Detect which cell encompasses the target text, then output its (x, y) center coordinate. 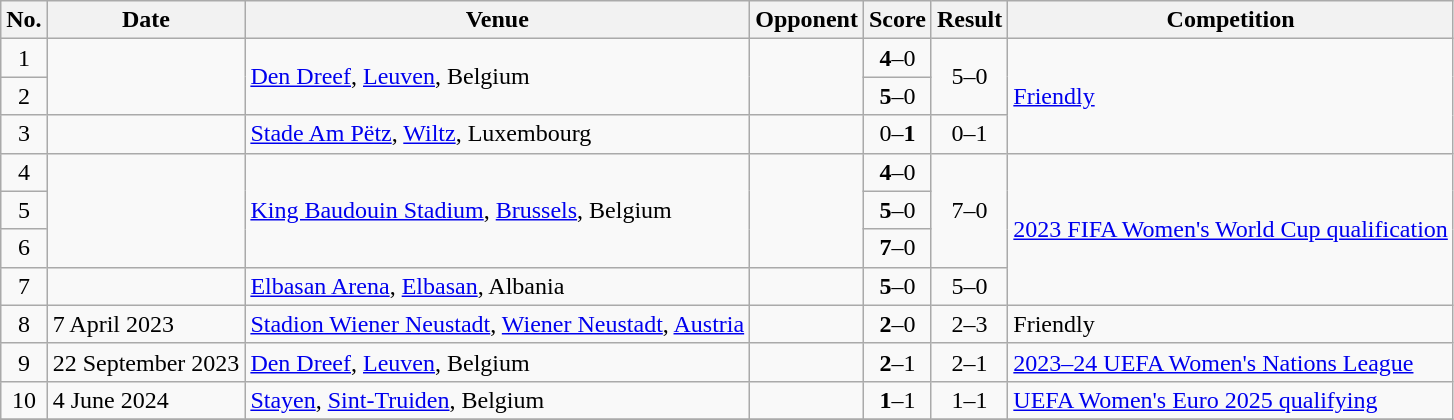
6 (24, 248)
Opponent (807, 20)
Score (897, 20)
10 (24, 400)
Stayen, Sint-Truiden, Belgium (498, 400)
3 (24, 134)
22 September 2023 (146, 362)
Competition (1231, 20)
2023 FIFA Women's World Cup qualification (1231, 229)
Date (146, 20)
2 (24, 96)
No. (24, 20)
2–3 (969, 324)
7 (24, 286)
1 (24, 58)
UEFA Women's Euro 2025 qualifying (1231, 400)
Stadion Wiener Neustadt, Wiener Neustadt, Austria (498, 324)
7 April 2023 (146, 324)
King Baudouin Stadium, Brussels, Belgium (498, 210)
2023–24 UEFA Women's Nations League (1231, 362)
8 (24, 324)
Elbasan Arena, Elbasan, Albania (498, 286)
Stade Am Pëtz, Wiltz, Luxembourg (498, 134)
Venue (498, 20)
2–0 (897, 324)
Result (969, 20)
4 June 2024 (146, 400)
4 (24, 172)
5 (24, 210)
9 (24, 362)
